Provide the (x, y) coordinate of the cell's center where the given text is located.  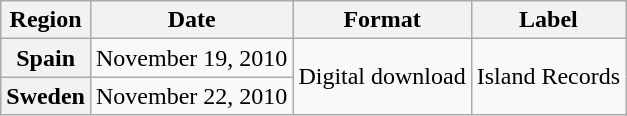
Island Records (548, 77)
Spain (46, 58)
November 19, 2010 (191, 58)
Digital download (382, 77)
Label (548, 20)
November 22, 2010 (191, 96)
Date (191, 20)
Sweden (46, 96)
Region (46, 20)
Format (382, 20)
